Identify which cell holds the provided text, then report its (X, Y) central coordinate. 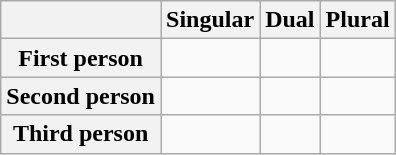
First person (81, 58)
Singular (210, 20)
Second person (81, 96)
Dual (290, 20)
Third person (81, 134)
Plural (358, 20)
